Pinpoint the cell where the given text exists, returning its (x, y) midpoint coordinate. 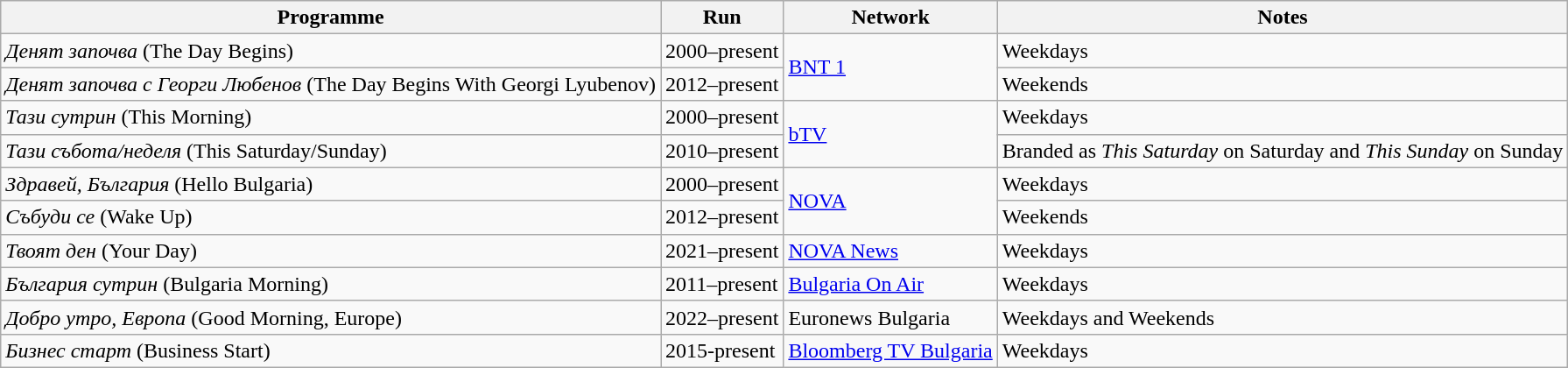
Бизнес старт (Business Start) (331, 350)
Здравей, България (Hello Bulgaria) (331, 184)
Run (722, 18)
Weekdays and Weekends (1282, 317)
2021–present (722, 251)
Notes (1282, 18)
Тази събота/неделя (This Saturday/Sunday) (331, 151)
Bulgaria On Air (890, 284)
BNT 1 (890, 67)
bTV (890, 134)
2022–present (722, 317)
Programme (331, 18)
2011–present (722, 284)
Branded as This Saturday on Saturday and This Sunday on Sunday (1282, 151)
NOVA News (890, 251)
Тази сутрин (This Morning) (331, 117)
Добро утро, Европа (Good Morning, Europe) (331, 317)
2015-present (722, 350)
Bloomberg TV Bulgaria (890, 350)
България сутрин (Bulgaria Morning) (331, 284)
Network (890, 18)
Денят започва с Георги Любенов (The Day Begins With Georgi Lyubenov) (331, 84)
NOVA (890, 201)
Твоят ден (Your Day) (331, 251)
Денят започва (The Day Begins) (331, 51)
2010–present (722, 151)
Събуди се (Wake Up) (331, 217)
Euronews Bulgaria (890, 317)
